Extract the (x, y) coordinate from the center of the cell holding the provided text.  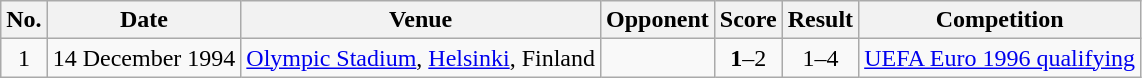
1–4 (820, 58)
Competition (1000, 20)
Date (144, 20)
14 December 1994 (144, 58)
Result (820, 20)
No. (24, 20)
UEFA Euro 1996 qualifying (1000, 58)
1 (24, 58)
1–2 (748, 58)
Score (748, 20)
Opponent (658, 20)
Olympic Stadium, Helsinki, Finland (421, 58)
Venue (421, 20)
